Output the [X, Y] coordinate of the center of the cell containing the given text.  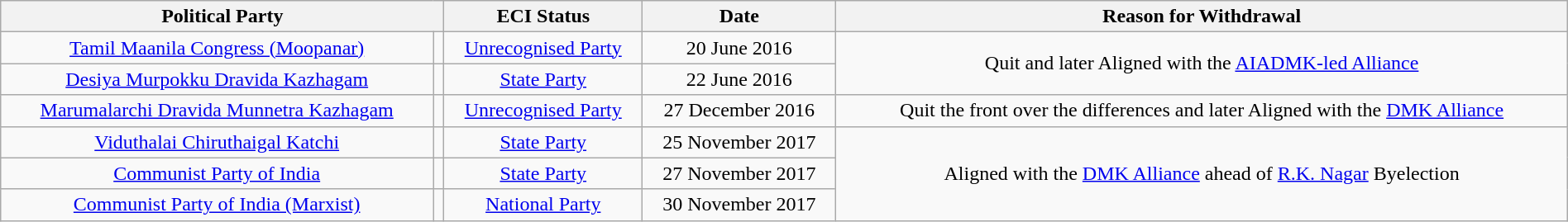
22 June 2016 [739, 79]
Reason for Withdrawal [1202, 17]
30 November 2017 [739, 205]
Political Party [222, 17]
Marumalarchi Dravida Munnetra Kazhagam [217, 111]
25 November 2017 [739, 142]
Communist Party of India (Marxist) [217, 205]
Communist Party of India [217, 173]
27 November 2017 [739, 173]
National Party [543, 205]
Aligned with the DMK Alliance ahead of R.K. Nagar Byelection [1202, 173]
27 December 2016 [739, 111]
Quit and later Aligned with the AIADMK-led Alliance [1202, 64]
Desiya Murpokku Dravida Kazhagam [217, 79]
20 June 2016 [739, 48]
ECI Status [543, 17]
Date [739, 17]
Tamil Maanila Congress (Moopanar) [217, 48]
Viduthalai Chiruthaigal Katchi [217, 142]
Quit the front over the differences and later Aligned with the DMK Alliance [1202, 111]
